Return the (X, Y) coordinate for the center point of the cell that contains the specified text.  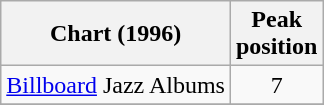
Peakposition (276, 34)
7 (276, 85)
Billboard Jazz Albums (116, 85)
Chart (1996) (116, 34)
